Return the [X, Y] coordinate for the center point of the cell that contains the specified text.  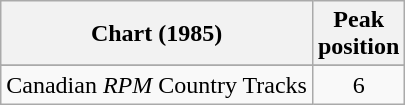
6 [358, 85]
Peakposition [358, 34]
Canadian RPM Country Tracks [157, 85]
Chart (1985) [157, 34]
